Output the [X, Y] coordinate of the center of the cell containing the given text.  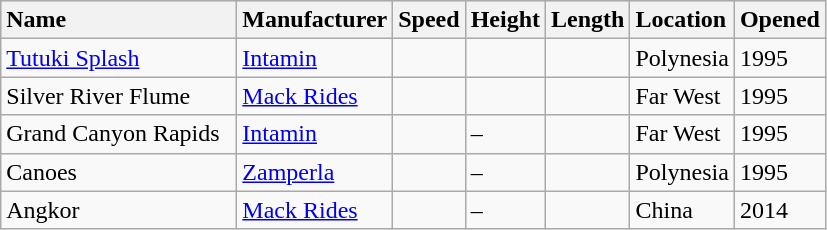
Silver River Flume [119, 96]
Opened [780, 20]
Manufacturer [315, 20]
Location [682, 20]
Zamperla [315, 172]
Canoes [119, 172]
China [682, 210]
Name [119, 20]
Height [505, 20]
Grand Canyon Rapids [119, 134]
Tutuki Splash [119, 58]
Length [588, 20]
Speed [429, 20]
2014 [780, 210]
Angkor [119, 210]
